For the text-containing cell, return its midpoint in (x, y) coordinate format. 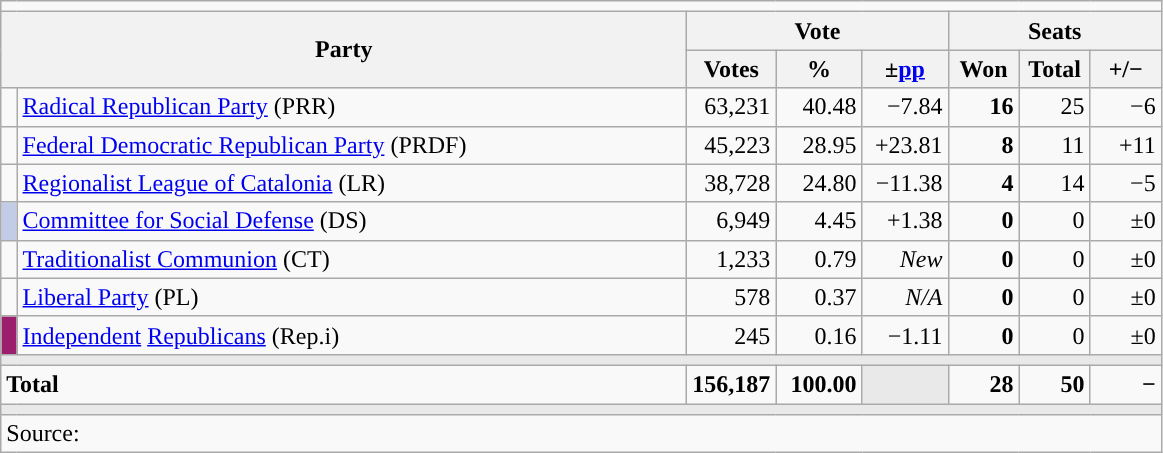
245 (732, 335)
Vote (818, 31)
Committee for Social Defense (DS) (352, 221)
−5 (1126, 183)
±pp (905, 69)
11 (1054, 145)
Regionalist League of Catalonia (LR) (352, 183)
+/− (1126, 69)
63,231 (732, 107)
Traditionalist Communion (CT) (352, 259)
− (1126, 384)
8 (984, 145)
45,223 (732, 145)
Federal Democratic Republican Party (PRDF) (352, 145)
156,187 (732, 384)
28.95 (819, 145)
Radical Republican Party (PRR) (352, 107)
Won (984, 69)
40.48 (819, 107)
−6 (1126, 107)
16 (984, 107)
N/A (905, 297)
6,949 (732, 221)
24.80 (819, 183)
Independent Republicans (Rep.i) (352, 335)
50 (1054, 384)
4 (984, 183)
0.37 (819, 297)
+1.38 (905, 221)
Source: (581, 434)
+11 (1126, 145)
0.16 (819, 335)
New (905, 259)
1,233 (732, 259)
14 (1054, 183)
% (819, 69)
Liberal Party (PL) (352, 297)
0.79 (819, 259)
−11.38 (905, 183)
−7.84 (905, 107)
Votes (732, 69)
38,728 (732, 183)
100.00 (819, 384)
25 (1054, 107)
−1.11 (905, 335)
+23.81 (905, 145)
578 (732, 297)
Party (344, 50)
Seats (1054, 31)
28 (984, 384)
4.45 (819, 221)
